Return the [X, Y] coordinate for the center point of the cell that contains the specified text.  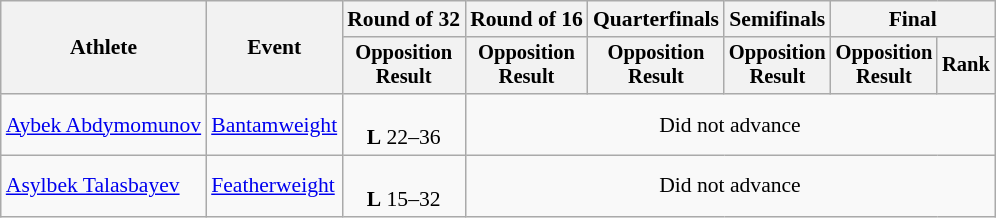
Round of 32 [404, 19]
Round of 16 [526, 19]
Quarterfinals [656, 19]
Featherweight [274, 186]
Final [913, 19]
L 22–36 [404, 124]
Asylbek Talasbayev [104, 186]
Bantamweight [274, 124]
Semifinals [778, 19]
Aybek Abdymomunov [104, 124]
L 15–32 [404, 186]
Rank [966, 66]
Athlete [104, 48]
Event [274, 48]
